Scan for the cell matching the given text and deliver its [x, y] coordinate at center. 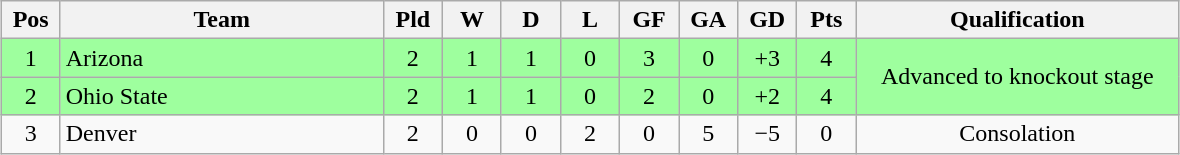
Qualification [1018, 20]
W [472, 20]
Team [222, 20]
Advanced to knockout stage [1018, 77]
Pld [412, 20]
−5 [768, 134]
Arizona [222, 58]
5 [708, 134]
D [530, 20]
Pts [826, 20]
Ohio State [222, 96]
Pos [30, 20]
Consolation [1018, 134]
+2 [768, 96]
GF [650, 20]
Denver [222, 134]
+3 [768, 58]
L [590, 20]
GD [768, 20]
GA [708, 20]
